Return the (x, y) coordinate for the center point of the cell that contains the specified text.  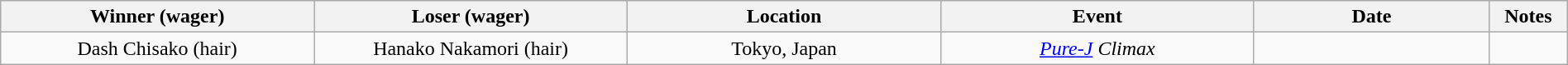
Winner (wager) (157, 17)
Hanako Nakamori (hair) (471, 48)
Tokyo, Japan (784, 48)
Event (1097, 17)
Date (1371, 17)
Location (784, 17)
Dash Chisako (hair) (157, 48)
Pure-J Climax (1097, 48)
Loser (wager) (471, 17)
Notes (1528, 17)
